Extract the [X, Y] coordinate from the center of the cell holding the provided text.  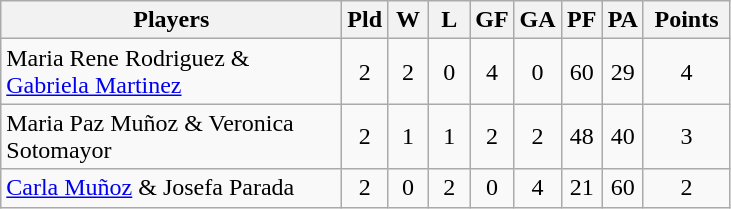
40 [622, 136]
Points [686, 20]
Carla Muñoz & Josefa Parada [172, 188]
PF [582, 20]
3 [686, 136]
GF [492, 20]
Pld [365, 20]
48 [582, 136]
L [450, 20]
21 [582, 188]
W [408, 20]
Players [172, 20]
Maria Paz Muñoz & Veronica Sotomayor [172, 136]
PA [622, 20]
GA [538, 20]
29 [622, 72]
Maria Rene Rodriguez & Gabriela Martinez [172, 72]
